For the text-containing cell, return its midpoint in [x, y] coordinate format. 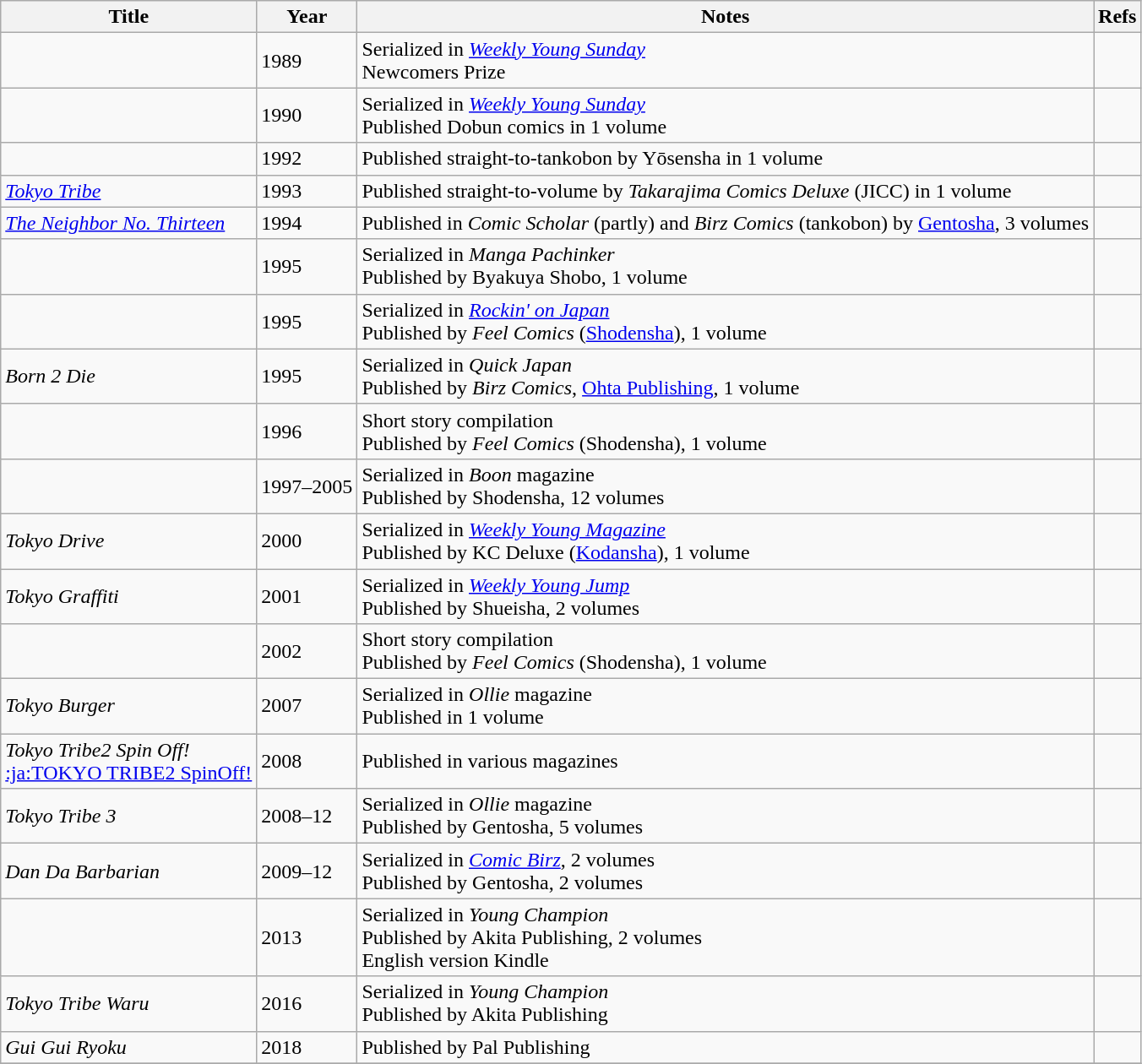
Tokyo Tribe [128, 191]
Serialized in Rockin' on JapanPublished by Feel Comics (Shodensha), 1 volume [726, 321]
2013 [307, 937]
Published in Comic Scholar (partly) and Birz Comics (tankobon) by Gentosha, 3 volumes [726, 223]
2008–12 [307, 816]
Serialized in Weekly Young JumpPublished by Shueisha, 2 volumes [726, 596]
Title [128, 17]
2007 [307, 706]
Born 2 Die [128, 377]
Serialized in Weekly Young SundayPublished Dobun comics in 1 volume [726, 115]
Tokyo Tribe Waru [128, 1003]
Published straight-to-tankobon by Yōsensha in 1 volume [726, 159]
1990 [307, 115]
Gui Gui Ryoku [128, 1047]
2009–12 [307, 871]
1989 [307, 61]
Serialized in Weekly Young SundayNewcomers Prize [726, 61]
Dan Da Barbarian [128, 871]
Serialized in Young Champion Published by Akita Publishing [726, 1003]
2002 [307, 652]
Serialized in Manga PachinkerPublished by Byakuya Shobo, 1 volume [726, 267]
Serialized in Quick JapanPublished by Birz Comics, Ohta Publishing, 1 volume [726, 377]
Serialized in Comic Birz, 2 volumesPublished by Gentosha, 2 volumes [726, 871]
Notes [726, 17]
1997–2005 [307, 486]
Serialized in Boon magazinePublished by Shodensha, 12 volumes [726, 486]
Serialized in Ollie magazinePublished by Gentosha, 5 volumes [726, 816]
1994 [307, 223]
2018 [307, 1047]
Published by Pal Publishing [726, 1047]
Tokyo Drive [128, 540]
Serialized in Weekly Young MagazinePublished by KC Deluxe (Kodansha), 1 volume [726, 540]
The Neighbor No. Thirteen [128, 223]
Tokyo Graffiti [128, 596]
Tokyo Tribe2 Spin Off!:ja:TOKYO TRIBE2 SpinOff! [128, 762]
1996 [307, 431]
Serialized in Ollie magazinePublished in 1 volume [726, 706]
2001 [307, 596]
Refs [1118, 17]
2008 [307, 762]
1992 [307, 159]
Tokyo Burger [128, 706]
Serialized in Young Champion Published by Akita Publishing, 2 volumes English version Kindle [726, 937]
Published in various magazines [726, 762]
2016 [307, 1003]
1993 [307, 191]
Published straight-to-volume by Takarajima Comics Deluxe (JICC) in 1 volume [726, 191]
2000 [307, 540]
Tokyo Tribe 3 [128, 816]
Year [307, 17]
